Determine the [X, Y] coordinate at the center of the cell enclosing the given text.  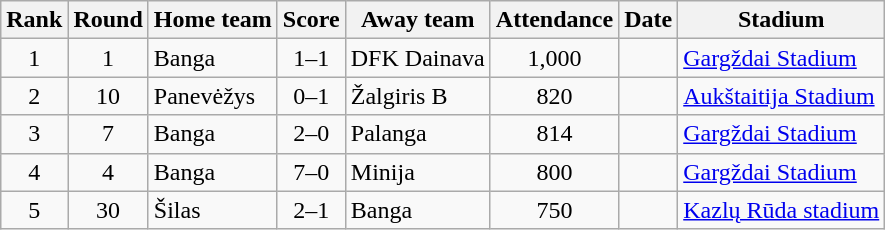
1,000 [554, 58]
DFK Dainava [418, 58]
2 [34, 96]
Attendance [554, 20]
1–1 [311, 58]
Round [108, 20]
814 [554, 134]
Rank [34, 20]
820 [554, 96]
Kazlų Rūda stadium [782, 210]
Šilas [212, 210]
0–1 [311, 96]
800 [554, 172]
Minija [418, 172]
30 [108, 210]
Žalgiris B [418, 96]
Palanga [418, 134]
2–0 [311, 134]
750 [554, 210]
3 [34, 134]
2–1 [311, 210]
Away team [418, 20]
Panevėžys [212, 96]
7 [108, 134]
Score [311, 20]
Home team [212, 20]
10 [108, 96]
Stadium [782, 20]
Date [648, 20]
5 [34, 210]
Aukštaitija Stadium [782, 96]
7–0 [311, 172]
